Output the (X, Y) coordinate of the center of the cell containing the given text.  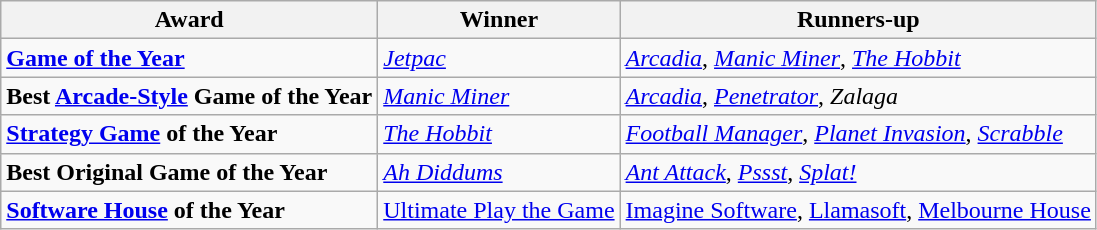
Best Arcade-Style Game of the Year (190, 96)
Manic Miner (499, 96)
Strategy Game of the Year (190, 134)
Imagine Software, Llamasoft, Melbourne House (858, 210)
Football Manager, Planet Invasion, Scrabble (858, 134)
Ant Attack, Pssst, Splat! (858, 172)
Best Original Game of the Year (190, 172)
Software House of the Year (190, 210)
Ah Diddums (499, 172)
Winner (499, 20)
Runners-up (858, 20)
Award (190, 20)
Arcadia, Penetrator, Zalaga (858, 96)
Ultimate Play the Game (499, 210)
Game of the Year (190, 58)
Jetpac (499, 58)
The Hobbit (499, 134)
Arcadia, Manic Miner, The Hobbit (858, 58)
